Detect which cell encompasses the target text, then output its [x, y] center coordinate. 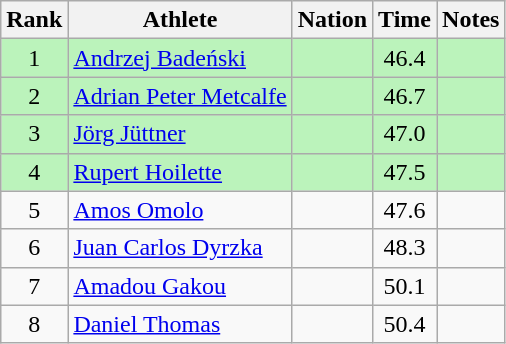
Daniel Thomas [180, 324]
5 [34, 210]
Notes [471, 20]
8 [34, 324]
46.7 [405, 96]
47.0 [405, 134]
Rupert Hoilette [180, 172]
4 [34, 172]
Nation [332, 20]
Amadou Gakou [180, 286]
1 [34, 58]
2 [34, 96]
50.1 [405, 286]
46.4 [405, 58]
50.4 [405, 324]
Athlete [180, 20]
Time [405, 20]
Andrzej Badeński [180, 58]
Jörg Jüttner [180, 134]
Amos Omolo [180, 210]
Juan Carlos Dyrzka [180, 248]
7 [34, 286]
Adrian Peter Metcalfe [180, 96]
47.6 [405, 210]
3 [34, 134]
6 [34, 248]
48.3 [405, 248]
47.5 [405, 172]
Rank [34, 20]
